From the cell containing the given text, extract its center point as [x, y] coordinate. 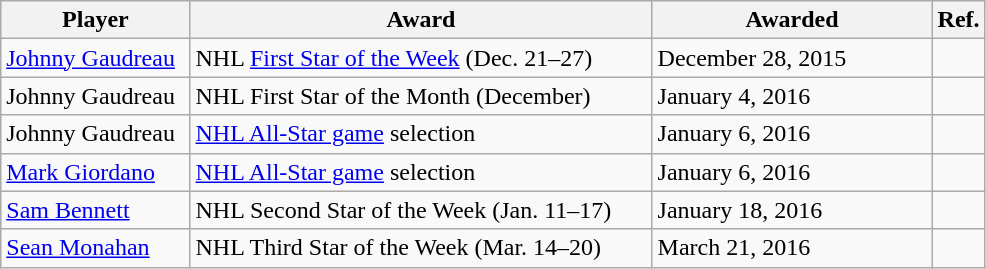
NHL Second Star of the Week (Jan. 11–17) [421, 210]
NHL First Star of the Week (Dec. 21–27) [421, 58]
Award [421, 20]
December 28, 2015 [792, 58]
March 21, 2016 [792, 248]
NHL First Star of the Month (December) [421, 96]
Player [96, 20]
Sam Bennett [96, 210]
January 4, 2016 [792, 96]
Sean Monahan [96, 248]
Ref. [958, 20]
January 18, 2016 [792, 210]
Awarded [792, 20]
Mark Giordano [96, 172]
NHL Third Star of the Week (Mar. 14–20) [421, 248]
